Scan for the cell matching the given text and deliver its [X, Y] coordinate at center. 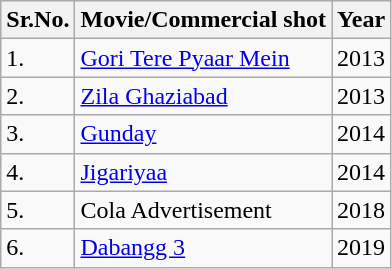
Movie/Commercial shot [204, 20]
1. [38, 58]
Gori Tere Pyaar Mein [204, 58]
5. [38, 210]
Sr.No. [38, 20]
Cola Advertisement [204, 210]
2. [38, 96]
2018 [362, 210]
Zila Ghaziabad [204, 96]
Jigariyaa [204, 172]
2019 [362, 248]
6. [38, 248]
3. [38, 134]
4. [38, 172]
Dabangg 3 [204, 248]
Year [362, 20]
Gunday [204, 134]
